Capture the cell that displays the provided text and extract its (X, Y) central coordinate. 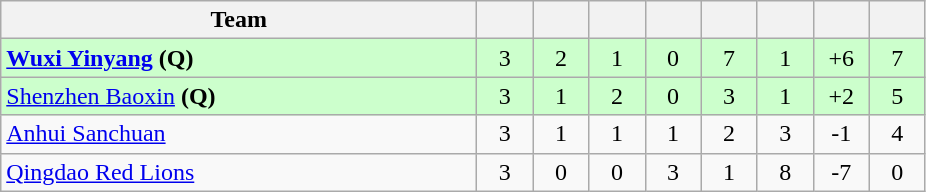
Qingdao Red Lions (239, 172)
Team (239, 20)
Wuxi Yinyang (Q) (239, 58)
Anhui Sanchuan (239, 134)
8 (785, 172)
+6 (841, 58)
4 (897, 134)
+2 (841, 96)
5 (897, 96)
-1 (841, 134)
Shenzhen Baoxin (Q) (239, 96)
-7 (841, 172)
